Return (x, y) of the center of cell containing provided text 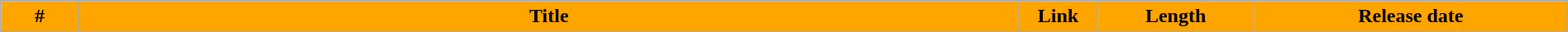
Release date (1411, 16)
Title (549, 16)
Link (1059, 16)
Length (1176, 16)
# (40, 16)
